Identify which cell holds the provided text, then report its [X, Y] central coordinate. 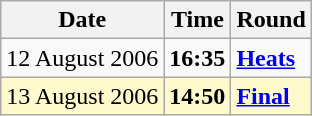
Date [82, 20]
Round [271, 20]
16:35 [198, 58]
14:50 [198, 96]
13 August 2006 [82, 96]
Final [271, 96]
12 August 2006 [82, 58]
Heats [271, 58]
Time [198, 20]
